Pinpoint the cell where the given text exists, returning its (x, y) midpoint coordinate. 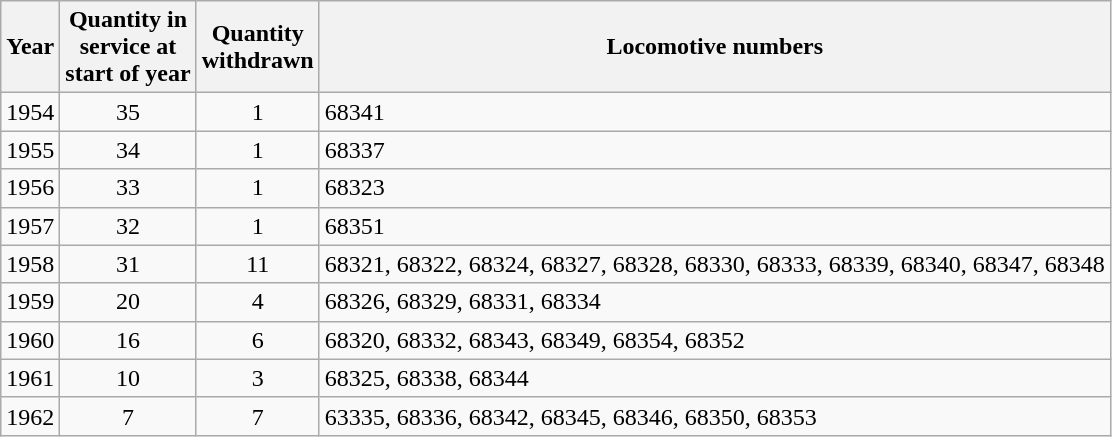
1962 (30, 416)
68323 (714, 188)
68321, 68322, 68324, 68327, 68328, 68330, 68333, 68339, 68340, 68347, 68348 (714, 264)
32 (128, 226)
68320, 68332, 68343, 68349, 68354, 68352 (714, 340)
4 (258, 302)
Year (30, 47)
1959 (30, 302)
Quantity inservice atstart of year (128, 47)
1961 (30, 378)
Quantitywithdrawn (258, 47)
68337 (714, 150)
10 (128, 378)
33 (128, 188)
34 (128, 150)
3 (258, 378)
6 (258, 340)
68341 (714, 112)
31 (128, 264)
35 (128, 112)
68325, 68338, 68344 (714, 378)
1960 (30, 340)
16 (128, 340)
68351 (714, 226)
1955 (30, 150)
Locomotive numbers (714, 47)
1956 (30, 188)
63335, 68336, 68342, 68345, 68346, 68350, 68353 (714, 416)
1954 (30, 112)
1957 (30, 226)
68326, 68329, 68331, 68334 (714, 302)
1958 (30, 264)
11 (258, 264)
20 (128, 302)
